For the text-containing cell, return its midpoint in [x, y] coordinate format. 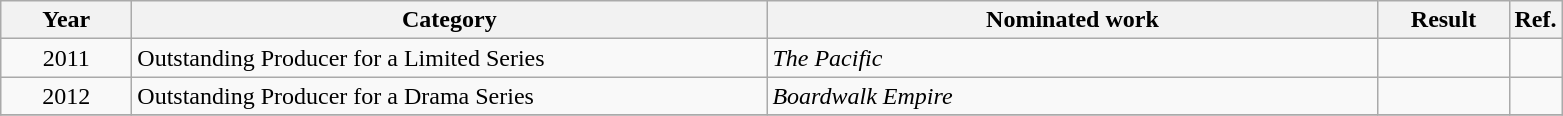
The Pacific [1072, 58]
Boardwalk Empire [1072, 96]
Category [450, 20]
Ref. [1536, 20]
Year [66, 20]
Nominated work [1072, 20]
Outstanding Producer for a Limited Series [450, 58]
Result [1444, 20]
2011 [66, 58]
2012 [66, 96]
Outstanding Producer for a Drama Series [450, 96]
